Provide the (x, y) coordinate of the cell's center where the given text is located.  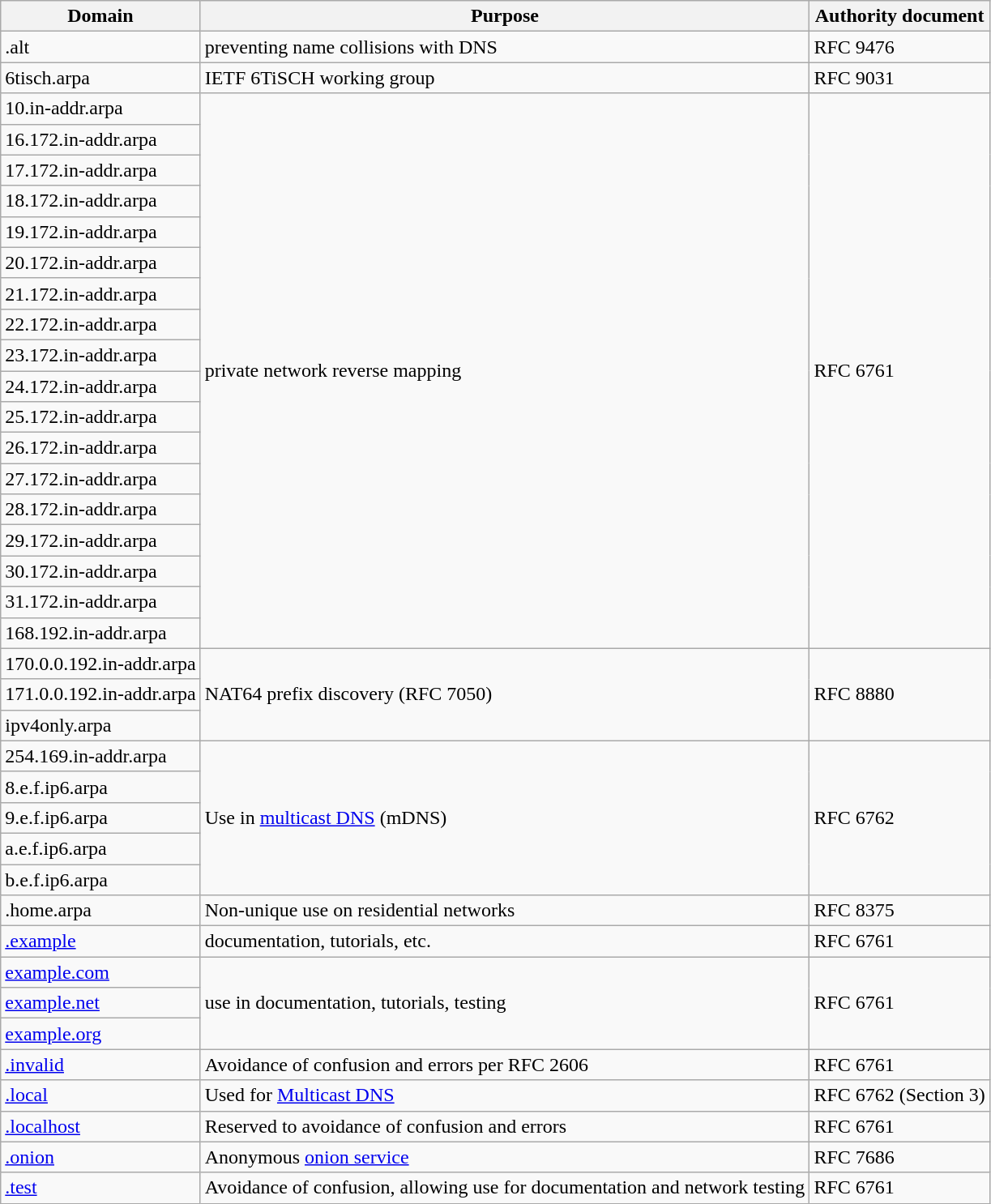
RFC 6762 (899, 818)
Authority document (899, 16)
RFC 7686 (899, 1157)
RFC 8880 (899, 694)
ipv4only.arpa (100, 725)
.example (100, 941)
Domain (100, 16)
6tisch.arpa (100, 78)
b.e.f.ip6.arpa (100, 879)
NAT64 prefix discovery (RFC 7050) (505, 694)
168.192.in-addr.arpa (100, 633)
25.172.in-addr.arpa (100, 417)
24.172.in-addr.arpa (100, 386)
30.172.in-addr.arpa (100, 571)
18.172.in-addr.arpa (100, 201)
10.in-addr.arpa (100, 109)
31.172.in-addr.arpa (100, 602)
16.172.in-addr.arpa (100, 139)
Used for Multicast DNS (505, 1095)
Purpose (505, 16)
22.172.in-addr.arpa (100, 324)
17.172.in-addr.arpa (100, 170)
9.e.f.ip6.arpa (100, 818)
.invalid (100, 1065)
27.172.in-addr.arpa (100, 479)
example.org (100, 1034)
Anonymous onion service (505, 1157)
.local (100, 1095)
documentation, tutorials, etc. (505, 941)
preventing name collisions with DNS (505, 47)
8.e.f.ip6.arpa (100, 787)
21.172.in-addr.arpa (100, 293)
254.169.in-addr.arpa (100, 756)
RFC 8375 (899, 911)
IETF 6TiSCH working group (505, 78)
Reserved to avoidance of confusion and errors (505, 1126)
26.172.in-addr.arpa (100, 448)
.test (100, 1188)
private network reverse mapping (505, 371)
171.0.0.192.in-addr.arpa (100, 694)
29.172.in-addr.arpa (100, 540)
Non-unique use on residential networks (505, 911)
.home.arpa (100, 911)
19.172.in-addr.arpa (100, 232)
Use in multicast DNS (mDNS) (505, 818)
RFC 9031 (899, 78)
Avoidance of confusion, allowing use for documentation and network testing (505, 1188)
.onion (100, 1157)
RFC 9476 (899, 47)
example.net (100, 1003)
20.172.in-addr.arpa (100, 263)
Avoidance of confusion and errors per RFC 2606 (505, 1065)
.alt (100, 47)
23.172.in-addr.arpa (100, 355)
28.172.in-addr.arpa (100, 510)
170.0.0.192.in-addr.arpa (100, 664)
use in documentation, tutorials, testing (505, 1003)
.localhost (100, 1126)
example.com (100, 972)
RFC 6762 (Section 3) (899, 1095)
a.e.f.ip6.arpa (100, 848)
